Scan for the cell matching the given text and deliver its (x, y) coordinate at center. 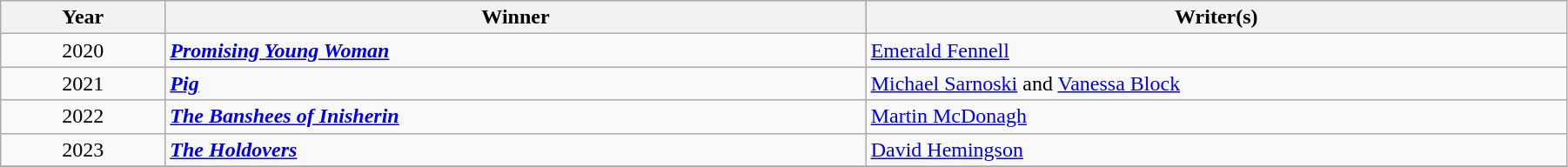
Emerald Fennell (1216, 50)
The Holdovers (515, 150)
Pig (515, 83)
Martin McDonagh (1216, 117)
The Banshees of Inisherin (515, 117)
2021 (84, 83)
Winner (515, 17)
2020 (84, 50)
Writer(s) (1216, 17)
Michael Sarnoski and Vanessa Block (1216, 83)
2023 (84, 150)
2022 (84, 117)
David Hemingson (1216, 150)
Year (84, 17)
Promising Young Woman (515, 50)
